Return the [X, Y] coordinate for the center point of the cell that contains the specified text.  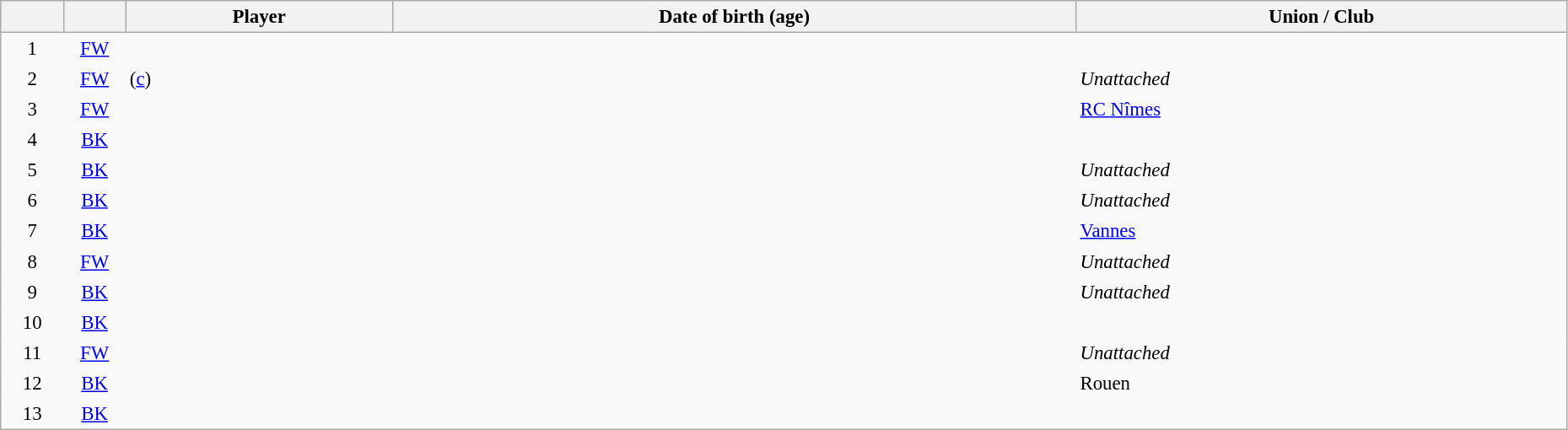
13 [32, 413]
Vannes [1321, 231]
Union / Club [1321, 17]
Player [259, 17]
Rouen [1321, 383]
12 [32, 383]
5 [32, 170]
2 [32, 78]
8 [32, 261]
6 [32, 201]
9 [32, 292]
RC Nîmes [1321, 109]
7 [32, 231]
3 [32, 109]
11 [32, 352]
(c) [259, 78]
1 [32, 49]
Date of birth (age) [734, 17]
10 [32, 322]
4 [32, 140]
